Search for the cell housing the specified text and yield its [x, y] center coordinate. 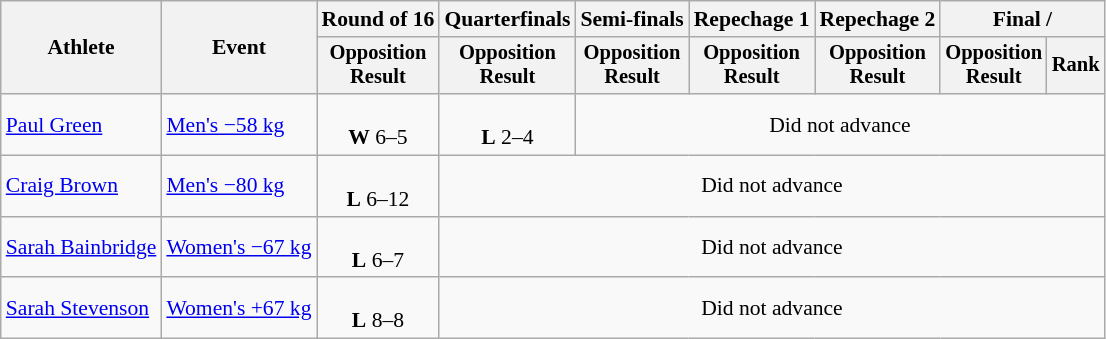
Repechage 1 [752, 19]
Athlete [82, 48]
L 6–12 [378, 186]
Women's −67 kg [238, 248]
L 6–7 [378, 248]
Women's +67 kg [238, 308]
L 2–4 [507, 124]
W 6–5 [378, 124]
Rank [1076, 66]
Craig Brown [82, 186]
Paul Green [82, 124]
Repechage 2 [878, 19]
Sarah Stevenson [82, 308]
Men's −80 kg [238, 186]
Sarah Bainbridge [82, 248]
Final / [1022, 19]
Round of 16 [378, 19]
Quarterfinals [507, 19]
Semi-finals [632, 19]
Men's −58 kg [238, 124]
Event [238, 48]
L 8–8 [378, 308]
